Detect which cell encompasses the target text, then output its (x, y) center coordinate. 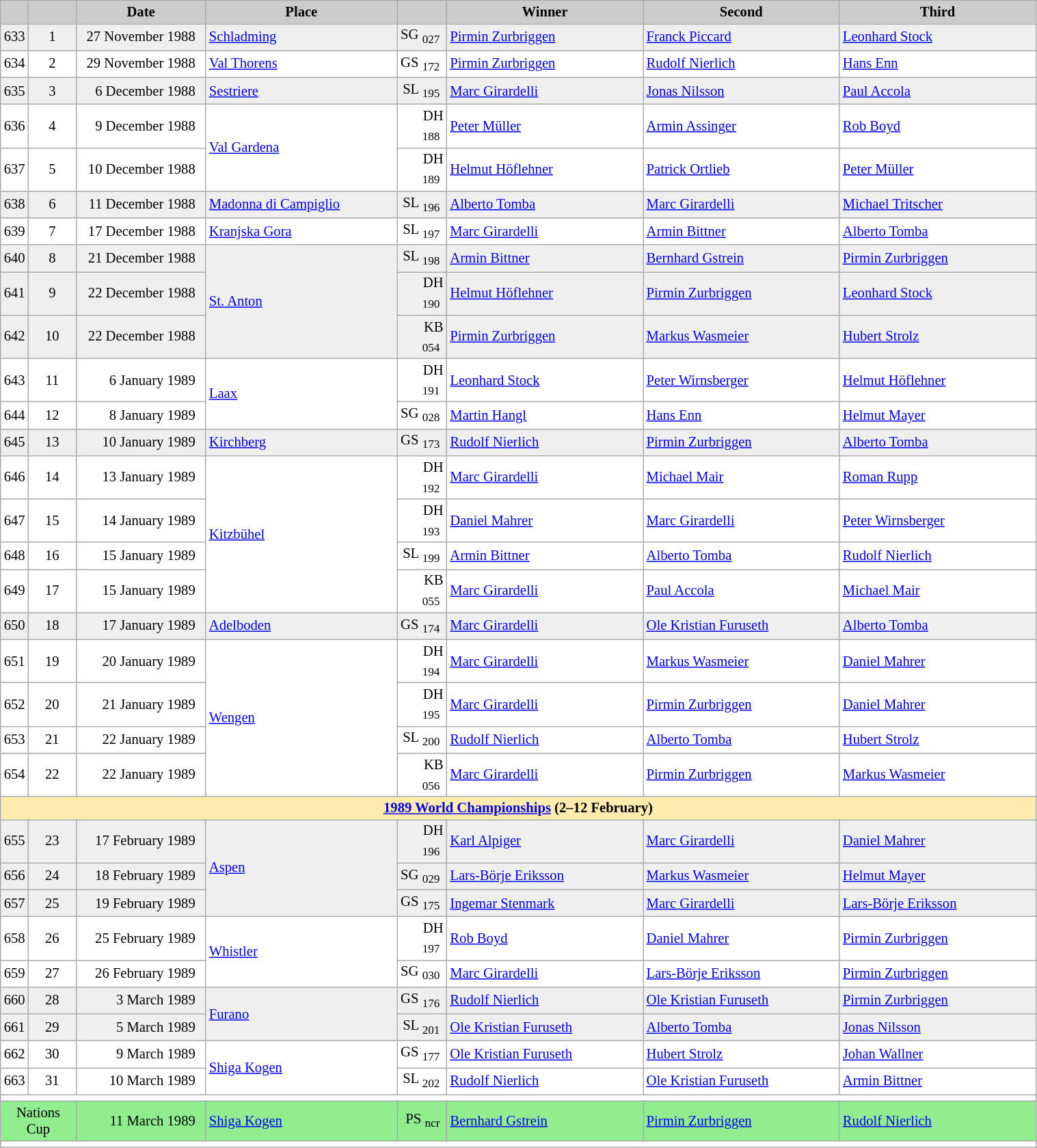
5 (52, 170)
St. Anton (301, 302)
21 December 1988 (141, 258)
SL 200 (422, 740)
Val Thorens (301, 64)
635 (15, 90)
Armin Assinger (741, 126)
662 (15, 1054)
658 (15, 938)
5 March 1989 (141, 1027)
13 January 1989 (141, 477)
SG 029 (422, 877)
18 February 1989 (141, 877)
17 January 1989 (141, 626)
SL 201 (422, 1027)
14 (52, 477)
DH 189 (422, 170)
GS 174 (422, 626)
DH 193 (422, 521)
26 February 1989 (141, 974)
11 (52, 380)
SL 197 (422, 231)
Kirchberg (301, 442)
14 January 1989 (141, 521)
SL 202 (422, 1080)
29 November 1988 (141, 64)
27 (52, 974)
28 (52, 1000)
1 (52, 37)
Kitzbühel (301, 534)
23 (52, 841)
25 February 1989 (141, 938)
645 (15, 442)
26 (52, 938)
Madonna di Campiglio (301, 204)
Martin Hangl (544, 414)
10 (52, 336)
20 (52, 704)
KB 056 (422, 774)
12 (52, 414)
6 January 1989 (141, 380)
Wengen (301, 718)
DH 188 (422, 126)
SL 195 (422, 90)
663 (15, 1080)
SL 198 (422, 258)
11 March 1989 (141, 1121)
644 (15, 414)
29 (52, 1027)
3 March 1989 (141, 1000)
GS 172 (422, 64)
Patrick Ortlieb (741, 170)
655 (15, 841)
Schladming (301, 37)
Sestriere (301, 90)
661 (15, 1027)
GS 173 (422, 442)
30 (52, 1054)
3 (52, 90)
SG 030 (422, 974)
646 (15, 477)
Ingemar Stenmark (544, 903)
GS 176 (422, 1000)
640 (15, 258)
650 (15, 626)
9 December 1988 (141, 126)
19 February 1989 (141, 903)
Third (938, 12)
SG 028 (422, 414)
652 (15, 704)
Laax (301, 394)
Aspen (301, 868)
Date (141, 12)
20 January 1989 (141, 660)
DH 194 (422, 660)
647 (15, 521)
DH 195 (422, 704)
KB 054 (422, 336)
24 (52, 877)
27 November 1988 (141, 37)
PS ncr (422, 1121)
Second (741, 12)
DH 197 (422, 938)
642 (15, 336)
634 (15, 64)
21 January 1989 (141, 704)
10 January 1989 (141, 442)
DH 196 (422, 841)
6 December 1988 (141, 90)
656 (15, 877)
6 (52, 204)
SG 027 (422, 37)
DH 191 (422, 380)
21 (52, 740)
18 (52, 626)
Roman Rupp (938, 477)
17 December 1988 (141, 231)
Adelboden (301, 626)
654 (15, 774)
KB 055 (422, 591)
Whistler (301, 952)
GS 177 (422, 1054)
636 (15, 126)
17 February 1989 (141, 841)
13 (52, 442)
8 (52, 258)
GS 175 (422, 903)
22 (52, 774)
DH 190 (422, 293)
9 March 1989 (141, 1054)
638 (15, 204)
SL 196 (422, 204)
657 (15, 903)
31 (52, 1080)
Michael Tritscher (938, 204)
Franck Piccard (741, 37)
Place (301, 12)
639 (15, 231)
Val Gardena (301, 148)
17 (52, 591)
633 (15, 37)
25 (52, 903)
651 (15, 660)
8 January 1989 (141, 414)
10 December 1988 (141, 170)
SL 199 (422, 555)
DH 192 (422, 477)
653 (15, 740)
7 (52, 231)
659 (15, 974)
649 (15, 591)
643 (15, 380)
19 (52, 660)
641 (15, 293)
660 (15, 1000)
10 March 1989 (141, 1080)
11 December 1988 (141, 204)
Karl Alpiger (544, 841)
15 (52, 521)
1989 World Championships (2–12 February) (518, 807)
Johan Wallner (938, 1054)
648 (15, 555)
4 (52, 126)
16 (52, 555)
2 (52, 64)
Furano (301, 1013)
Nations Cup (38, 1121)
Winner (544, 12)
9 (52, 293)
Kranjska Gora (301, 231)
637 (15, 170)
